For the text-containing cell, return its midpoint in (x, y) coordinate format. 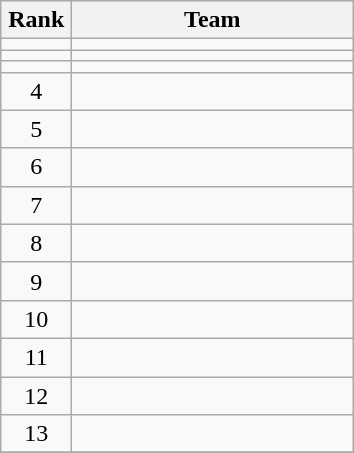
Team (212, 20)
6 (36, 167)
5 (36, 129)
13 (36, 434)
9 (36, 281)
12 (36, 395)
7 (36, 205)
4 (36, 91)
10 (36, 319)
11 (36, 357)
Rank (36, 20)
8 (36, 243)
